From the cell containing the given text, extract its center point as [X, Y] coordinate. 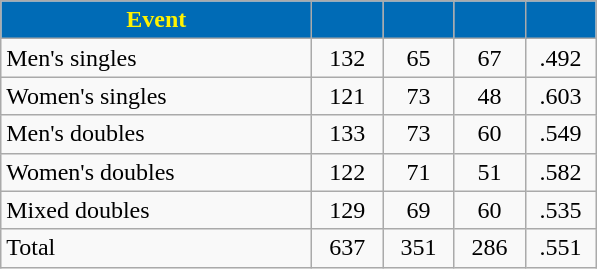
Event [156, 20]
Women's singles [156, 96]
Women's doubles [156, 172]
Men's singles [156, 58]
129 [348, 210]
.582 [560, 172]
351 [418, 248]
122 [348, 172]
132 [348, 58]
.549 [560, 134]
637 [348, 248]
133 [348, 134]
65 [418, 58]
121 [348, 96]
Mixed doubles [156, 210]
.535 [560, 210]
69 [418, 210]
71 [418, 172]
48 [490, 96]
.603 [560, 96]
.492 [560, 58]
67 [490, 58]
.551 [560, 248]
286 [490, 248]
Men's doubles [156, 134]
Total [156, 248]
51 [490, 172]
